Extract the (X, Y) coordinate from the center of the cell holding the provided text.  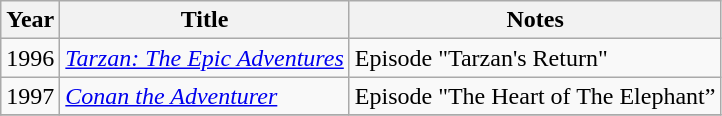
Title (205, 20)
Episode "Tarzan's Return" (535, 58)
Tarzan: The Epic Adventures (205, 58)
Year (30, 20)
1996 (30, 58)
Episode "The Heart of The Elephant” (535, 96)
Notes (535, 20)
Conan the Adventurer (205, 96)
1997 (30, 96)
